Extract the [X, Y] coordinate from the center of the cell holding the provided text.  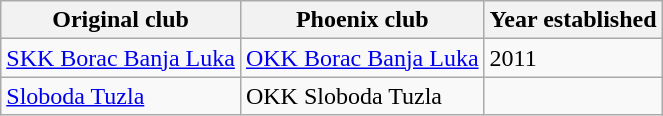
Sloboda Tuzla [121, 96]
SKK Borac Banja Luka [121, 58]
OKK Sloboda Tuzla [362, 96]
2011 [573, 58]
Phoenix club [362, 20]
Original club [121, 20]
OKK Borac Banja Luka [362, 58]
Year established [573, 20]
